Find where the given text appears and provide that cell's center as [x, y] coordinate. 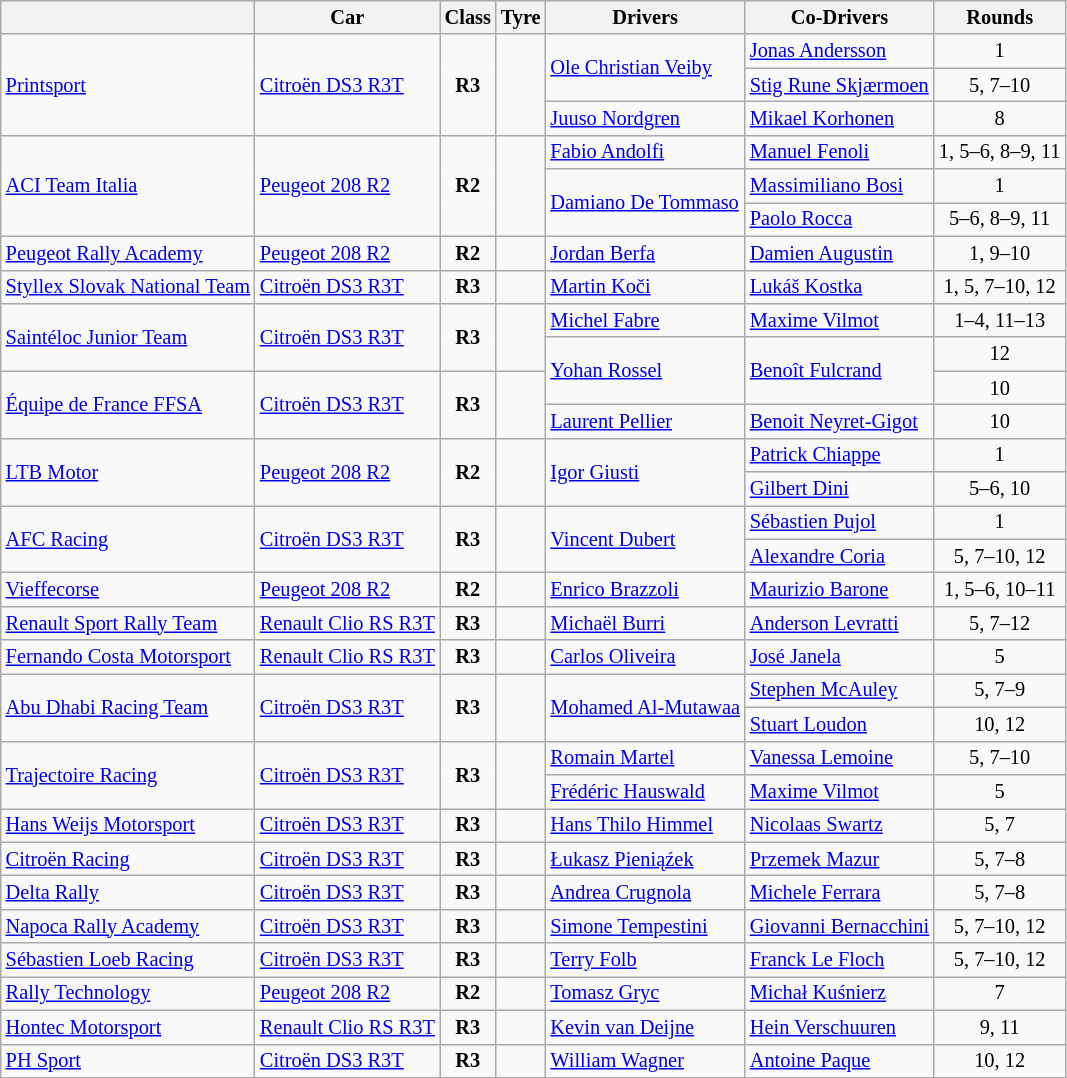
Vanessa Lemoine [840, 758]
Giovanni Bernacchini [840, 926]
William Wagner [646, 1061]
Renault Sport Rally Team [128, 623]
Peugeot Rally Academy [128, 253]
Styllex Slovak National Team [128, 287]
Citroën Racing [128, 859]
Maurizio Barone [840, 589]
Mikael Korhonen [840, 118]
Abu Dhabi Racing Team [128, 706]
Tyre [521, 17]
Damiano De Tommaso [646, 202]
Delta Rally [128, 892]
Printsport [128, 84]
Rally Technology [128, 993]
5–6, 10 [1000, 489]
7 [1000, 993]
José Janela [840, 657]
Benoît Fulcrand [840, 370]
Przemek Mazur [840, 859]
Class [468, 17]
Laurent Pellier [646, 421]
Jonas Andersson [840, 51]
Antoine Paque [840, 1061]
Massimiliano Bosi [840, 186]
Ole Christian Veiby [646, 68]
Stig Rune Skjærmoen [840, 85]
Manuel Fenoli [840, 152]
Alexandre Coria [840, 556]
Vincent Dubert [646, 538]
Fabio Andolfi [646, 152]
Igor Giusti [646, 472]
LTB Motor [128, 472]
5–6, 8–9, 11 [1000, 219]
Hein Verschuuren [840, 1027]
Frédéric Hauswald [646, 791]
Hans Weijs Motorsport [128, 825]
Michele Ferrara [840, 892]
1, 9–10 [1000, 253]
Damien Augustin [840, 253]
ACI Team Italia [128, 186]
Nicolaas Swartz [840, 825]
12 [1000, 354]
1, 5–6, 10–11 [1000, 589]
Michał Kuśnierz [840, 993]
Équipe de France FFSA [128, 404]
Franck Le Floch [840, 960]
Simone Tempestini [646, 926]
Sébastien Loeb Racing [128, 960]
Drivers [646, 17]
Enrico Brazzoli [646, 589]
Martin Koči [646, 287]
Łukasz Pieniąźek [646, 859]
Benoit Neyret-Gigot [840, 421]
Co-Drivers [840, 17]
Car [348, 17]
Stuart Loudon [840, 724]
Paolo Rocca [840, 219]
Michel Fabre [646, 320]
Jordan Berfa [646, 253]
Patrick Chiappe [840, 455]
5, 7 [1000, 825]
1, 5, 7–10, 12 [1000, 287]
AFC Racing [128, 538]
Carlos Oliveira [646, 657]
Tomasz Gryc [646, 993]
5, 7–12 [1000, 623]
Sébastien Pujol [840, 522]
Romain Martel [646, 758]
Kevin van Deijne [646, 1027]
Hans Thilo Himmel [646, 825]
Michaël Burri [646, 623]
Napoca Rally Academy [128, 926]
Fernando Costa Motorsport [128, 657]
Vieffecorse [128, 589]
1, 5–6, 8–9, 11 [1000, 152]
Mohamed Al-Mutawaa [646, 706]
Lukáš Kostka [840, 287]
PH Sport [128, 1061]
8 [1000, 118]
Terry Folb [646, 960]
Yohan Rossel [646, 370]
Trajectoire Racing [128, 774]
Andrea Crugnola [646, 892]
Gilbert Dini [840, 489]
Saintéloc Junior Team [128, 336]
Juuso Nordgren [646, 118]
Rounds [1000, 17]
1–4, 11–13 [1000, 320]
9, 11 [1000, 1027]
5, 7–9 [1000, 690]
Anderson Levratti [840, 623]
Hontec Motorsport [128, 1027]
Stephen McAuley [840, 690]
